Identify which cell holds the provided text, then report its (X, Y) central coordinate. 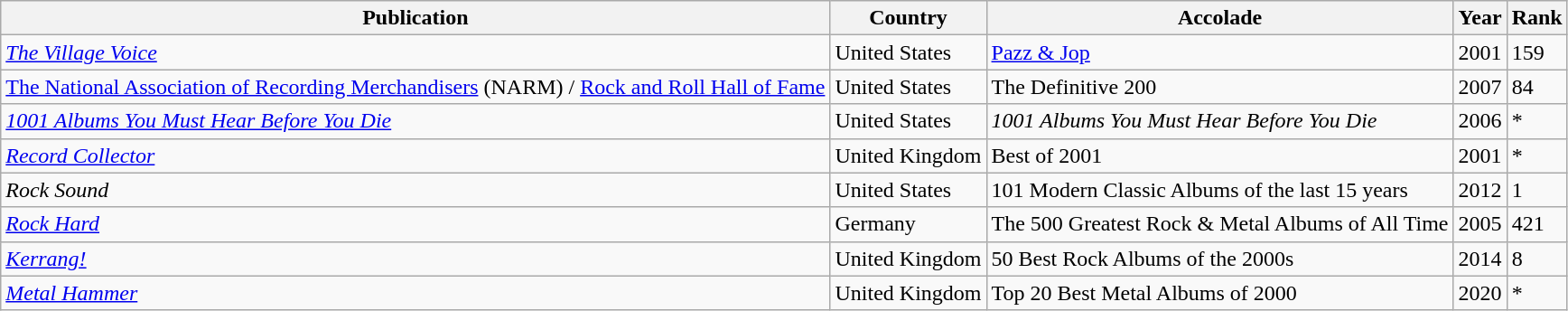
The 500 Greatest Rock & Metal Albums of All Time (1219, 224)
8 (1537, 259)
101 Modern Classic Albums of the last 15 years (1219, 190)
2007 (1479, 87)
84 (1537, 87)
Country (909, 18)
Germany (909, 224)
Year (1479, 18)
Top 20 Best Metal Albums of 2000 (1219, 293)
Pazz & Jop (1219, 52)
Rock Sound (415, 190)
2005 (1479, 224)
Metal Hammer (415, 293)
50 Best Rock Albums of the 2000s (1219, 259)
The Village Voice (415, 52)
2020 (1479, 293)
Rank (1537, 18)
2012 (1479, 190)
159 (1537, 52)
Kerrang! (415, 259)
Best of 2001 (1219, 155)
421 (1537, 224)
The National Association of Recording Merchandisers (NARM) / Rock and Roll Hall of Fame (415, 87)
The Definitive 200 (1219, 87)
Accolade (1219, 18)
Publication (415, 18)
1 (1537, 190)
2006 (1479, 121)
2014 (1479, 259)
Rock Hard (415, 224)
Record Collector (415, 155)
